Return (x, y) of the center of cell containing provided text 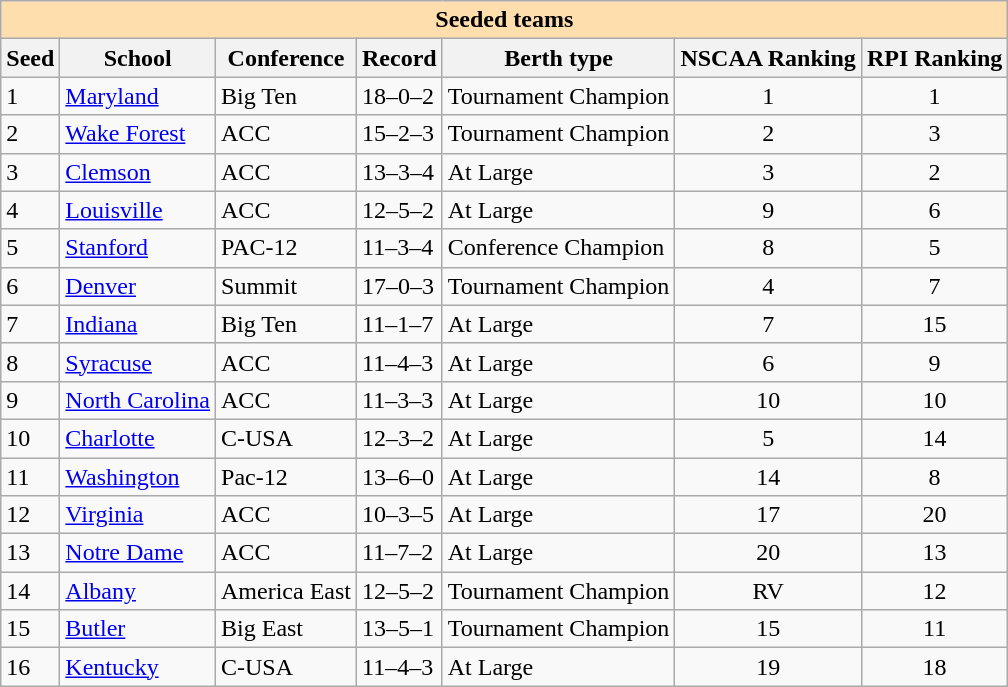
Pac-12 (286, 477)
Conference (286, 58)
Seed (30, 58)
Syracuse (138, 362)
18–0–2 (400, 96)
Seeded teams (504, 20)
Wake Forest (138, 134)
Stanford (138, 248)
Indiana (138, 324)
Summit (286, 286)
10–3–5 (400, 515)
Albany (138, 591)
11–3–4 (400, 248)
RV (768, 591)
Clemson (138, 172)
Charlotte (138, 438)
17 (768, 515)
11–1–7 (400, 324)
Denver (138, 286)
13–3–4 (400, 172)
11–3–3 (400, 400)
13–6–0 (400, 477)
Louisville (138, 210)
19 (768, 667)
15–2–3 (400, 134)
11–7–2 (400, 553)
Virginia (138, 515)
12–3–2 (400, 438)
Notre Dame (138, 553)
America East (286, 591)
Record (400, 58)
Kentucky (138, 667)
Berth type (558, 58)
18 (934, 667)
School (138, 58)
Maryland (138, 96)
13–5–1 (400, 629)
Butler (138, 629)
NSCAA Ranking (768, 58)
Big East (286, 629)
16 (30, 667)
17–0–3 (400, 286)
Washington (138, 477)
PAC-12 (286, 248)
North Carolina (138, 400)
Conference Champion (558, 248)
RPI Ranking (934, 58)
